Extract the (x, y) coordinate from the center of the cell holding the provided text.  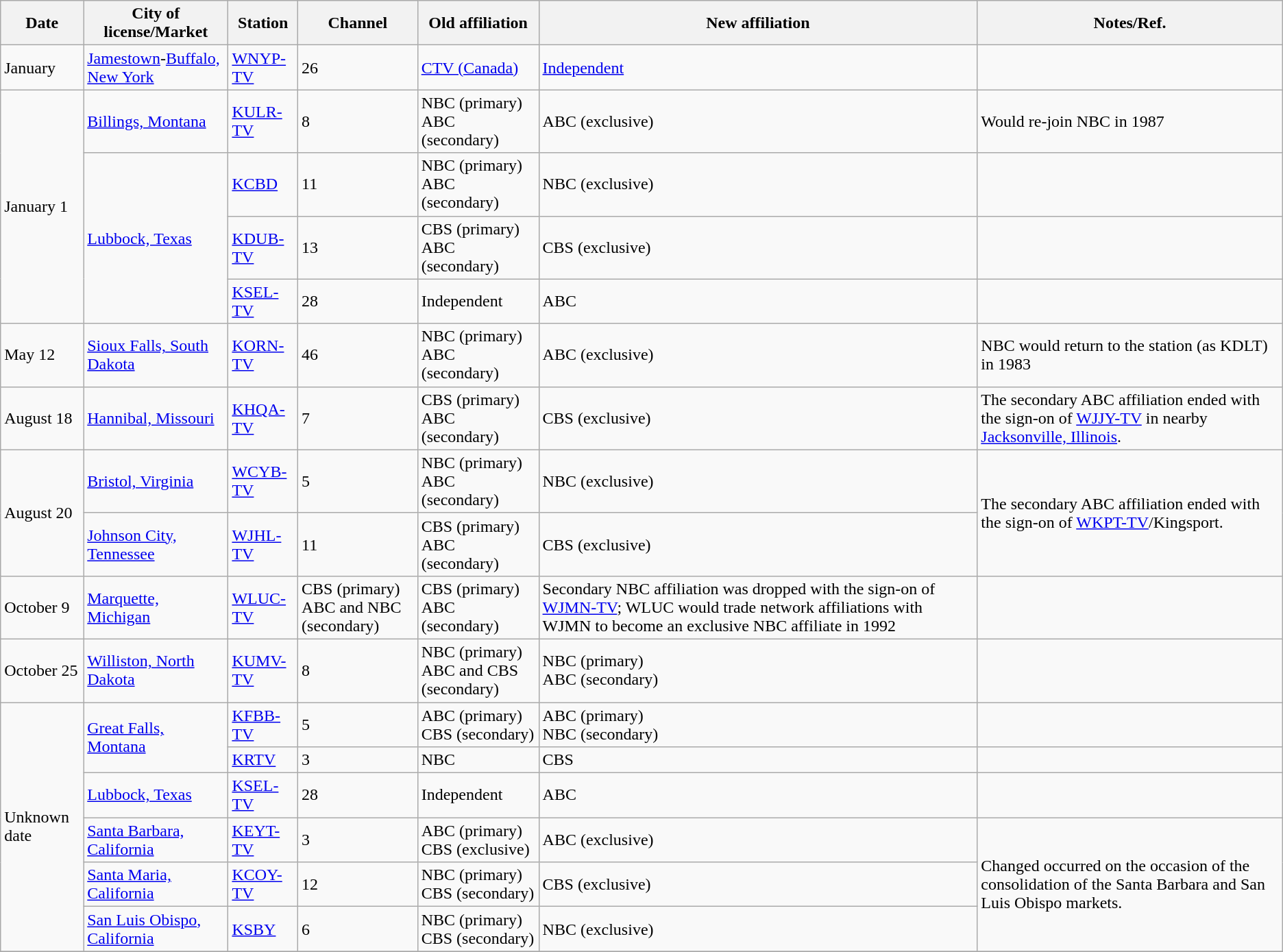
KULR-TV (263, 121)
WCYB-TV (263, 481)
Santa Maria, California (156, 884)
7 (358, 418)
Marquette, Michigan (156, 607)
New affiliation (758, 23)
Would re-join NBC in 1987 (1129, 121)
WLUC-TV (263, 607)
Johnson City, Tennessee (156, 544)
13 (358, 247)
KCOY-TV (263, 884)
KHQA-TV (263, 418)
August 18 (42, 418)
6 (358, 929)
NBC would return to the station (as KDLT) in 1983 (1129, 355)
Santa Barbara, California (156, 840)
The secondary ABC affiliation ended with the sign-on of WKPT-TV/Kingsport. (1129, 513)
KFBB-TV (263, 724)
CBS (758, 760)
12 (358, 884)
WJHL-TV (263, 544)
46 (358, 355)
KEYT-TV (263, 840)
January (42, 67)
CBS (primary) ABC and NBC (secondary) (358, 607)
Williston, North Dakota (156, 670)
Billings, Montana (156, 121)
January 1 (42, 207)
26 (358, 67)
ABC (primary) CBS (secondary) (478, 724)
Jamestown-Buffalo, New York (156, 67)
August 20 (42, 513)
October 25 (42, 670)
KSBY (263, 929)
Bristol, Virginia (156, 481)
Channel (358, 23)
KDUB-TV (263, 247)
KRTV (263, 760)
City of license/Market (156, 23)
The secondary ABC affiliation ended with the sign-on of WJJY-TV in nearby Jacksonville, Illinois. (1129, 418)
CTV (Canada) (478, 67)
May 12 (42, 355)
Date (42, 23)
KCBD (263, 184)
WNYP-TV (263, 67)
San Luis Obispo, California (156, 929)
Station (263, 23)
KUMV-TV (263, 670)
Changed occurred on the occasion of the consolidation of the Santa Barbara and San Luis Obispo markets. (1129, 884)
ABC (primary) CBS (exclusive) (478, 840)
NBC (478, 760)
NBC (primary) ABC and CBS (secondary) (478, 670)
Great Falls, Montana (156, 737)
Hannibal, Missouri (156, 418)
October 9 (42, 607)
Unknown date (42, 827)
KORN-TV (263, 355)
Sioux Falls, South Dakota (156, 355)
ABC (primary) NBC (secondary) (758, 724)
Old affiliation (478, 23)
Notes/Ref. (1129, 23)
